Return (x, y) of the center of cell containing provided text 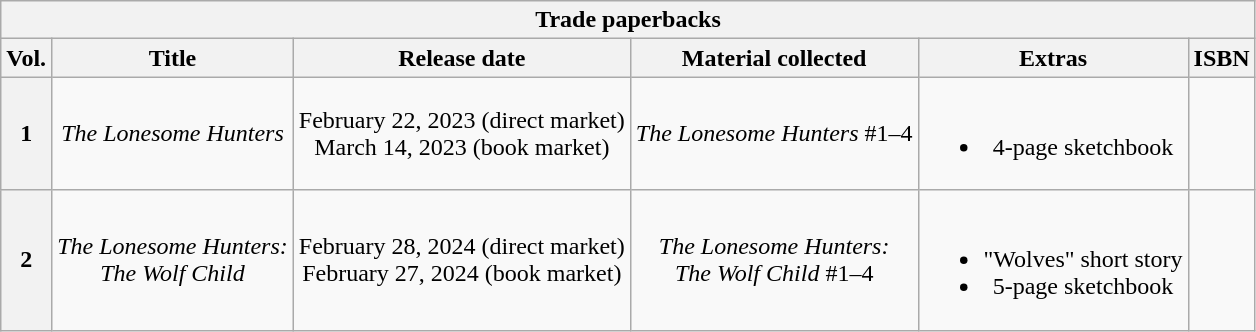
February 22, 2023 (direct market)March 14, 2023 (book market) (462, 134)
Title (173, 58)
Trade paperbacks (628, 20)
1 (26, 134)
2 (26, 260)
Vol. (26, 58)
Extras (1053, 58)
"Wolves" short story5-page sketchbook (1053, 260)
The Lonesome Hunters #1–4 (774, 134)
The Lonesome Hunters:The Wolf Child #1–4 (774, 260)
4-page sketchbook (1053, 134)
ISBN (1222, 58)
The Lonesome Hunters:The Wolf Child (173, 260)
Material collected (774, 58)
The Lonesome Hunters (173, 134)
Release date (462, 58)
February 28, 2024 (direct market)February 27, 2024 (book market) (462, 260)
